Search for the cell housing the specified text and yield its (x, y) center coordinate. 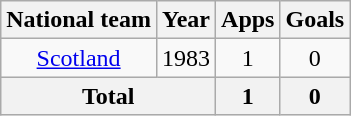
Scotland (79, 58)
Year (186, 20)
National team (79, 20)
1983 (186, 58)
Goals (315, 20)
Apps (248, 20)
Total (108, 96)
